Provide the [x, y] coordinate of the cell's center where the given text is located.  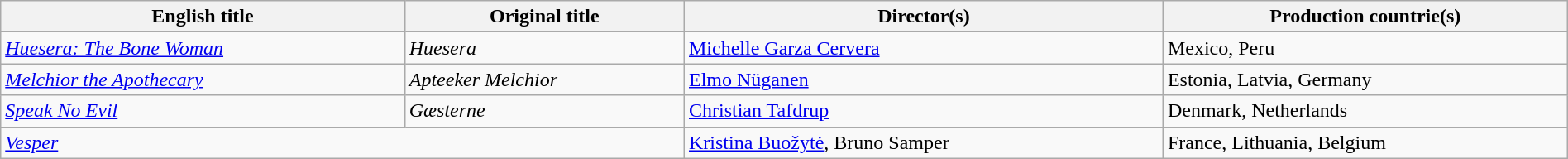
Original title [544, 17]
France, Lithuania, Belgium [1365, 142]
Mexico, Peru [1365, 48]
Gæsterne [544, 111]
Denmark, Netherlands [1365, 111]
Director(s) [923, 17]
Vesper [342, 142]
Elmo Nüganen [923, 79]
Michelle Garza Cervera [923, 48]
Estonia, Latvia, Germany [1365, 79]
Kristina Buožytė, Bruno Samper [923, 142]
Production countrie(s) [1365, 17]
Apteeker Melchior [544, 79]
Huesera: The Bone Woman [203, 48]
Melchior the Apothecary [203, 79]
English title [203, 17]
Huesera [544, 48]
Speak No Evil [203, 111]
Christian Tafdrup [923, 111]
